Detect which cell encompasses the target text, then output its (x, y) center coordinate. 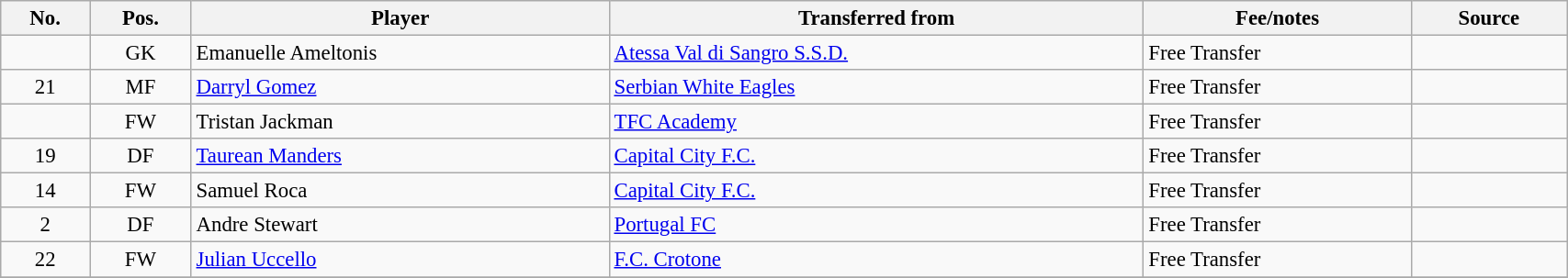
Portugal FC (876, 225)
TFC Academy (876, 122)
Andre Stewart (400, 225)
Taurean Manders (400, 156)
Source (1489, 18)
F.C. Crotone (876, 260)
2 (46, 225)
22 (46, 260)
14 (46, 191)
Darryl Gomez (400, 87)
Samuel Roca (400, 191)
19 (46, 156)
Tristan Jackman (400, 122)
Transferred from (876, 18)
MF (141, 87)
21 (46, 87)
No. (46, 18)
GK (141, 53)
Emanuelle Ameltonis (400, 53)
Julian Uccello (400, 260)
Atessa Val di Sangro S.S.D. (876, 53)
Player (400, 18)
Pos. (141, 18)
Fee/notes (1277, 18)
Serbian White Eagles (876, 87)
